From the cell containing the given text, extract its center point as (x, y) coordinate. 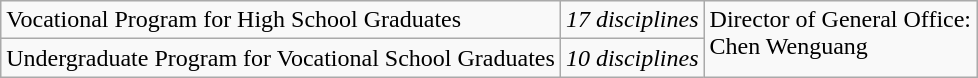
17 disciplines (632, 20)
Undergraduate Program for Vocational School Graduates (281, 58)
Director of General Office:Chen Wenguang (840, 39)
10 disciplines (632, 58)
Vocational Program for High School Graduates (281, 20)
